Capture the cell that displays the provided text and extract its [X, Y] central coordinate. 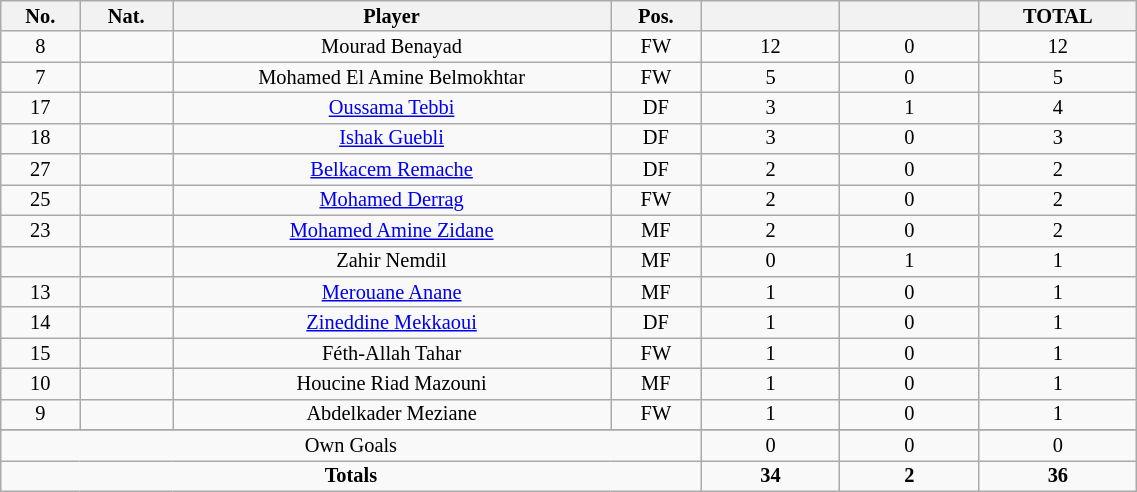
Merouane Anane [392, 292]
Own Goals [351, 446]
Féth-Allah Tahar [392, 354]
Nat. [126, 16]
No. [40, 16]
Player [392, 16]
36 [1058, 476]
Mourad Benayad [392, 46]
TOTAL [1058, 16]
9 [40, 414]
Mohamed Amine Zidane [392, 230]
8 [40, 46]
7 [40, 78]
Mohamed El Amine Belmokhtar [392, 78]
27 [40, 170]
Ishak Guebli [392, 138]
14 [40, 322]
18 [40, 138]
Zineddine Mekkaoui [392, 322]
10 [40, 384]
23 [40, 230]
25 [40, 200]
Belkacem Remache [392, 170]
17 [40, 108]
Mohamed Derrag [392, 200]
13 [40, 292]
Totals [351, 476]
Oussama Tebbi [392, 108]
4 [1058, 108]
Zahir Nemdil [392, 262]
34 [770, 476]
Houcine Riad Mazouni [392, 384]
Pos. [656, 16]
Abdelkader Meziane [392, 414]
15 [40, 354]
